Return [x, y] of the center of cell containing provided text 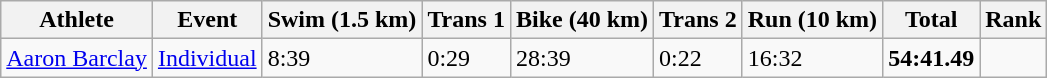
Trans 1 [466, 20]
8:39 [342, 58]
0:29 [466, 58]
Event [207, 20]
54:41.49 [932, 58]
0:22 [698, 58]
Aaron Barclay [77, 58]
Bike (40 km) [582, 20]
Run (10 km) [812, 20]
28:39 [582, 58]
Athlete [77, 20]
Trans 2 [698, 20]
Swim (1.5 km) [342, 20]
Rank [1014, 20]
Individual [207, 58]
Total [932, 20]
16:32 [812, 58]
